Search for the cell housing the specified text and yield its (x, y) center coordinate. 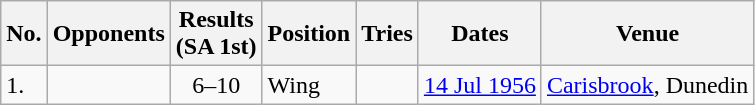
Opponents (108, 34)
Position (309, 34)
14 Jul 1956 (480, 85)
Venue (647, 34)
Tries (388, 34)
Results(SA 1st) (216, 34)
Carisbrook, Dunedin (647, 85)
No. (24, 34)
Wing (309, 85)
Dates (480, 34)
6–10 (216, 85)
1. (24, 85)
